Determine the [X, Y] coordinate at the center of the cell enclosing the given text.  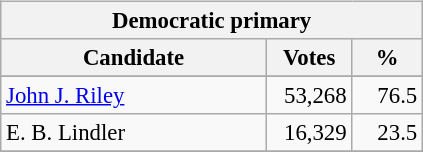
John J. Riley [134, 96]
16,329 [309, 133]
76.5 [388, 96]
23.5 [388, 133]
Candidate [134, 58]
53,268 [309, 96]
Votes [309, 58]
Democratic primary [212, 21]
% [388, 58]
E. B. Lindler [134, 133]
